Locate the cell with the specified text and output its [x, y] center coordinate. 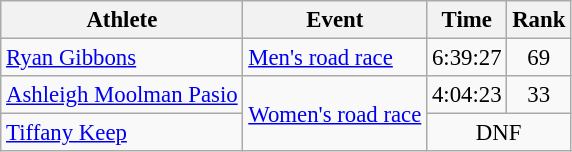
Men's road race [335, 58]
Event [335, 20]
Ryan Gibbons [122, 58]
Rank [539, 20]
Athlete [122, 20]
6:39:27 [467, 58]
Women's road race [335, 114]
4:04:23 [467, 95]
DNF [499, 133]
33 [539, 95]
69 [539, 58]
Time [467, 20]
Tiffany Keep [122, 133]
Ashleigh Moolman Pasio [122, 95]
